Output the (X, Y) coordinate of the center of the cell containing the given text.  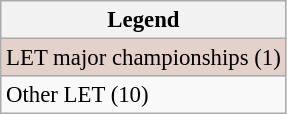
Legend (144, 20)
Other LET (10) (144, 95)
LET major championships (1) (144, 58)
